From the cell containing the given text, extract its center point as [x, y] coordinate. 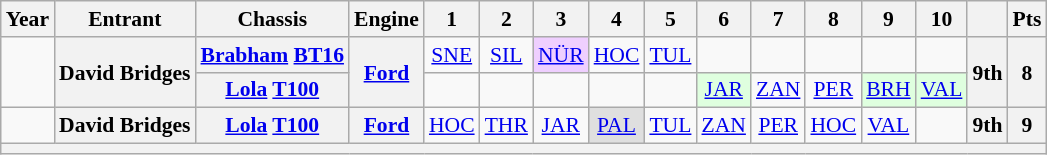
Chassis [272, 19]
2 [506, 19]
SNE [452, 55]
Engine [386, 19]
Brabham BT16 [272, 55]
5 [670, 19]
6 [723, 19]
BRH [888, 90]
Pts [1028, 19]
4 [617, 19]
THR [506, 126]
Year [28, 19]
PAL [617, 126]
10 [942, 19]
NÜR [561, 55]
1 [452, 19]
SIL [506, 55]
Entrant [124, 19]
7 [778, 19]
3 [561, 19]
